Pinpoint the cell where the given text exists, returning its [x, y] midpoint coordinate. 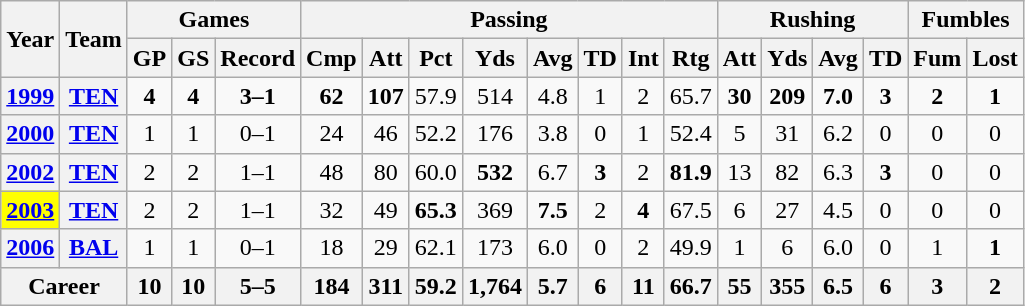
173 [494, 248]
46 [386, 134]
11 [643, 286]
GP [149, 58]
65.3 [436, 210]
57.9 [436, 96]
Passing [510, 20]
67.5 [690, 210]
82 [788, 172]
66.7 [690, 286]
1999 [30, 96]
355 [788, 286]
80 [386, 172]
2003 [30, 210]
107 [386, 96]
1,764 [494, 286]
5.7 [552, 286]
3–1 [258, 96]
32 [332, 210]
Games [214, 20]
7.0 [838, 96]
6.7 [552, 172]
5–5 [258, 286]
Career [64, 286]
6.5 [838, 286]
Fumbles [966, 20]
18 [332, 248]
Record [258, 58]
Rtg [690, 58]
31 [788, 134]
BAL [94, 248]
Lost [995, 58]
6.3 [838, 172]
4.8 [552, 96]
52.4 [690, 134]
27 [788, 210]
52.2 [436, 134]
48 [332, 172]
176 [494, 134]
59.2 [436, 286]
Cmp [332, 58]
Rushing [812, 20]
Fum [938, 58]
2000 [30, 134]
Int [643, 58]
Year [30, 39]
209 [788, 96]
3.8 [552, 134]
13 [739, 172]
532 [494, 172]
60.0 [436, 172]
24 [332, 134]
GS [194, 58]
5 [739, 134]
514 [494, 96]
Team [94, 39]
7.5 [552, 210]
184 [332, 286]
62.1 [436, 248]
Pct [436, 58]
4.5 [838, 210]
65.7 [690, 96]
49.9 [690, 248]
369 [494, 210]
2002 [30, 172]
2006 [30, 248]
311 [386, 286]
29 [386, 248]
30 [739, 96]
62 [332, 96]
55 [739, 286]
6.2 [838, 134]
81.9 [690, 172]
49 [386, 210]
